Extract the [x, y] coordinate from the center of the cell holding the provided text.  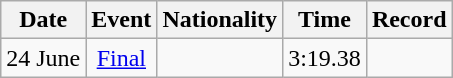
Date [44, 20]
Nationality [220, 20]
Time [325, 20]
Final [122, 58]
Event [122, 20]
24 June [44, 58]
3:19.38 [325, 58]
Record [409, 20]
